Capture the cell that displays the provided text and extract its (x, y) central coordinate. 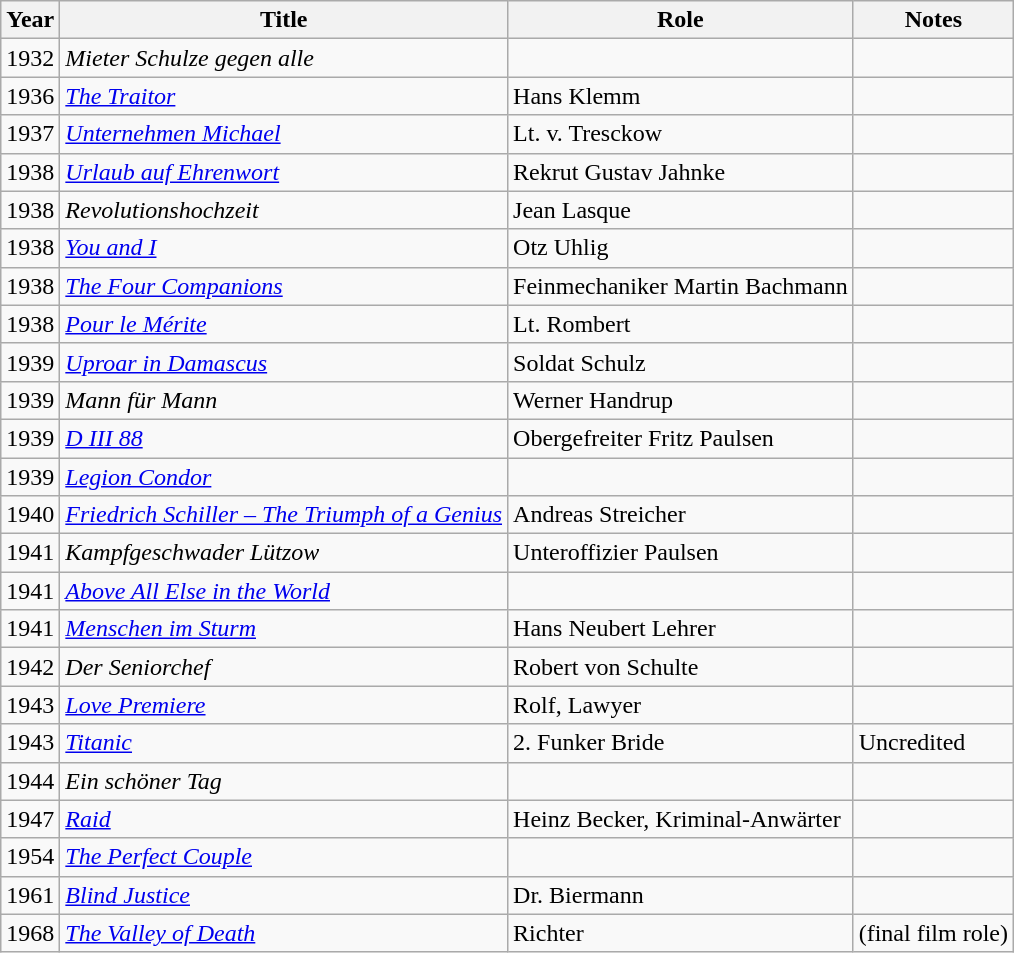
Kampfgeschwader Lützow (284, 553)
Richter (681, 933)
You and I (284, 248)
1937 (30, 134)
1961 (30, 895)
Year (30, 20)
1954 (30, 857)
Urlaub auf Ehrenwort (284, 172)
Robert von Schulte (681, 667)
Der Seniorchef (284, 667)
2. Funker Bride (681, 743)
Heinz Becker, Kriminal-Anwärter (681, 819)
1942 (30, 667)
Legion Condor (284, 477)
Notes (933, 20)
1940 (30, 515)
Werner Handrup (681, 400)
Uncredited (933, 743)
The Four Companions (284, 286)
Rekrut Gustav Jahnke (681, 172)
1968 (30, 933)
Feinmechaniker Martin Bachmann (681, 286)
The Perfect Couple (284, 857)
Unternehmen Michael (284, 134)
Otz Uhlig (681, 248)
Love Premiere (284, 705)
The Traitor (284, 96)
Ein schöner Tag (284, 781)
Raid (284, 819)
1944 (30, 781)
Titanic (284, 743)
Unteroffizier Paulsen (681, 553)
1936 (30, 96)
Hans Klemm (681, 96)
Title (284, 20)
Uproar in Damascus (284, 362)
Friedrich Schiller – The Triumph of a Genius (284, 515)
Jean Lasque (681, 210)
Above All Else in the World (284, 591)
Blind Justice (284, 895)
Obergefreiter Fritz Paulsen (681, 438)
Pour le Mérite (284, 324)
The Valley of Death (284, 933)
Rolf, Lawyer (681, 705)
Mann für Mann (284, 400)
Hans Neubert Lehrer (681, 629)
D III 88 (284, 438)
Dr. Biermann (681, 895)
Andreas Streicher (681, 515)
Revolutionshochzeit (284, 210)
(final film role) (933, 933)
1932 (30, 58)
Role (681, 20)
Menschen im Sturm (284, 629)
Mieter Schulze gegen alle (284, 58)
Lt. v. Tresckow (681, 134)
Lt. Rombert (681, 324)
Soldat Schulz (681, 362)
1947 (30, 819)
